From the cell containing the given text, extract its center point as [X, Y] coordinate. 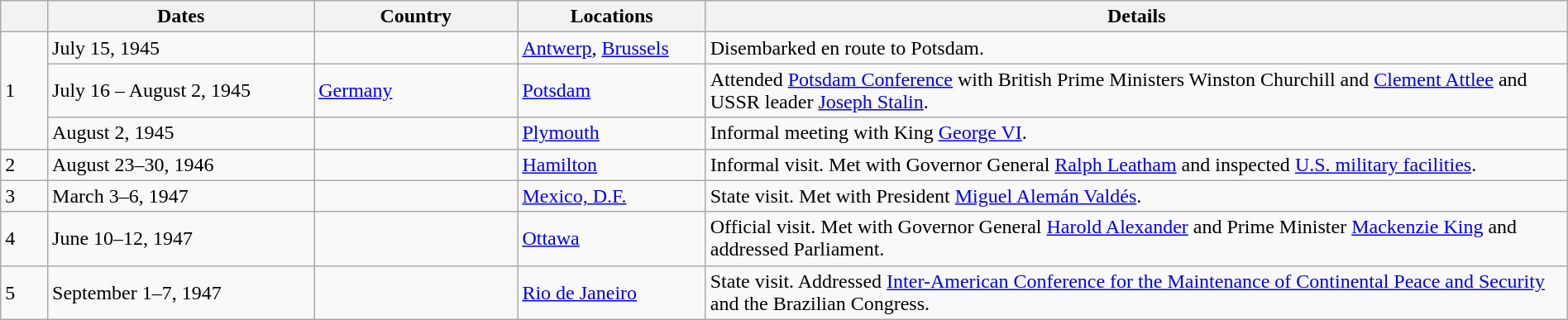
Rio de Janeiro [612, 293]
Country [416, 17]
State visit. Met with President Miguel Alemán Valdés. [1136, 196]
Disembarked en route to Potsdam. [1136, 48]
August 23–30, 1946 [181, 165]
Dates [181, 17]
4 [25, 238]
Ottawa [612, 238]
Mexico, D.F. [612, 196]
Potsdam [612, 91]
Attended Potsdam Conference with British Prime Ministers Winston Churchill and Clement Attlee and USSR leader Joseph Stalin. [1136, 91]
Official visit. Met with Governor General Harold Alexander and Prime Minister Mackenzie King and addressed Parliament. [1136, 238]
2 [25, 165]
Hamilton [612, 165]
July 15, 1945 [181, 48]
Antwerp, Brussels [612, 48]
Germany [416, 91]
Locations [612, 17]
June 10–12, 1947 [181, 238]
August 2, 1945 [181, 133]
March 3–6, 1947 [181, 196]
State visit. Addressed Inter-American Conference for the Maintenance of Continental Peace and Security and the Brazilian Congress. [1136, 293]
September 1–7, 1947 [181, 293]
1 [25, 91]
5 [25, 293]
3 [25, 196]
Details [1136, 17]
Informal visit. Met with Governor General Ralph Leatham and inspected U.S. military facilities. [1136, 165]
Plymouth [612, 133]
Informal meeting with King George VI. [1136, 133]
July 16 – August 2, 1945 [181, 91]
